Locate the cell with the specified text and output its [X, Y] center coordinate. 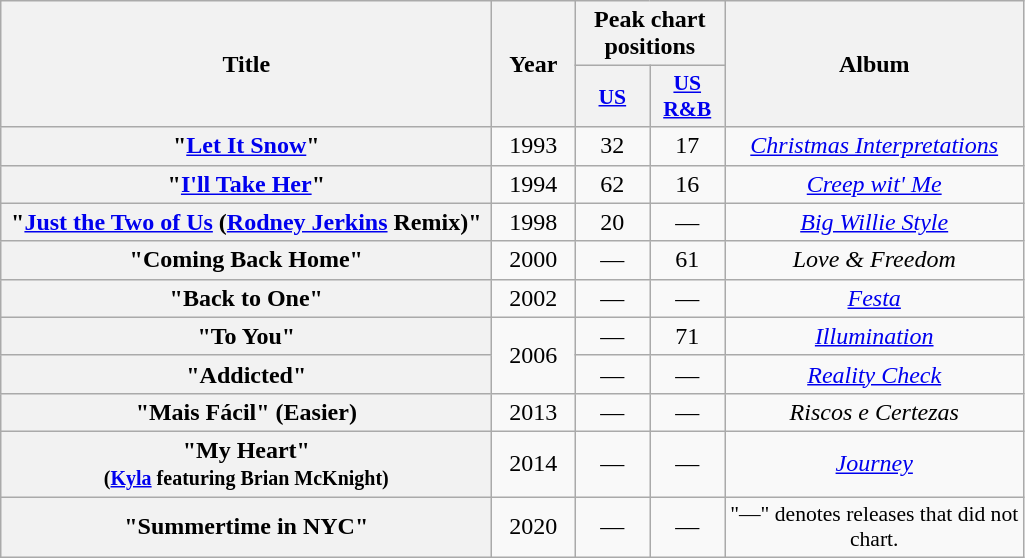
Christmas Interpretations [874, 146]
US R&B [688, 96]
2000 [534, 260]
"Addicted" [246, 374]
2020 [534, 526]
Love & Freedom [874, 260]
1994 [534, 184]
Festa [874, 298]
1993 [534, 146]
Creep wit' Me [874, 184]
"I'll Take Her" [246, 184]
16 [688, 184]
1998 [534, 222]
2006 [534, 355]
"Coming Back Home" [246, 260]
61 [688, 260]
Title [246, 64]
17 [688, 146]
"Let It Snow" [246, 146]
Album [874, 64]
"Back to One" [246, 298]
US [612, 96]
2014 [534, 464]
2002 [534, 298]
2013 [534, 412]
Illumination [874, 336]
Riscos e Certezas [874, 412]
"—" denotes releases that did not chart. [874, 526]
20 [612, 222]
"Just the Two of Us (Rodney Jerkins Remix)" [246, 222]
62 [612, 184]
Peak chart positions [650, 34]
32 [612, 146]
"My Heart" (Kyla featuring Brian McKnight) [246, 464]
Journey [874, 464]
71 [688, 336]
Reality Check [874, 374]
"Mais Fácil" (Easier) [246, 412]
"To You" [246, 336]
Year [534, 64]
Big Willie Style [874, 222]
"Summertime in NYC" [246, 526]
